Determine the [x, y] coordinate at the center of the cell enclosing the given text.  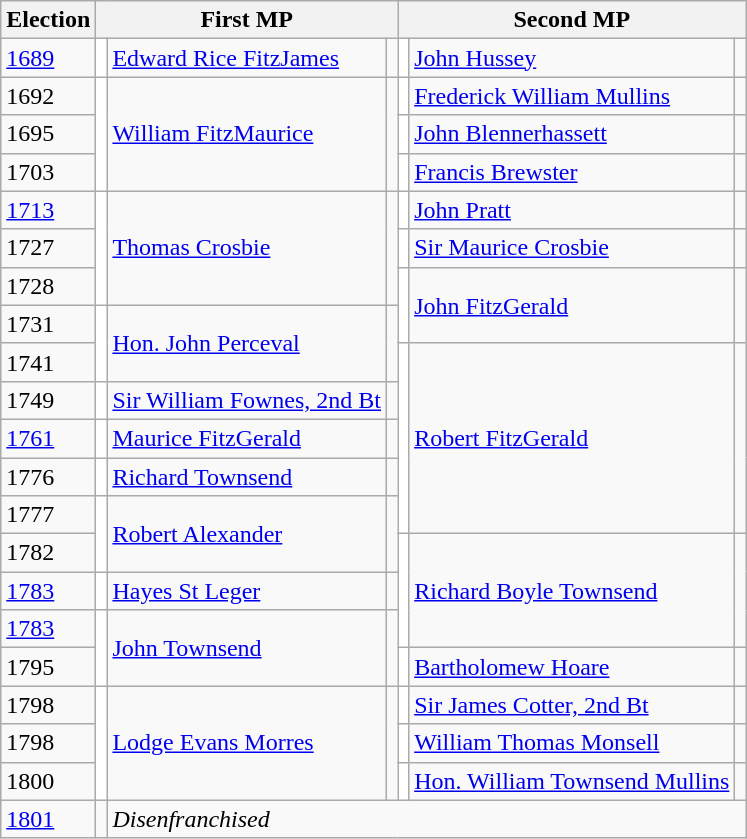
1727 [48, 248]
1741 [48, 362]
1777 [48, 515]
1689 [48, 58]
1695 [48, 134]
Frederick William Mullins [572, 96]
Richard Townsend [247, 477]
Maurice FitzGerald [247, 438]
1782 [48, 553]
Robert Alexander [247, 534]
Lodge Evans Morres [247, 743]
1801 [48, 819]
Edward Rice FitzJames [247, 58]
1749 [48, 400]
Bartholomew Hoare [572, 667]
Francis Brewster [572, 172]
John Blennerhassett [572, 134]
First MP [247, 20]
Thomas Crosbie [247, 248]
William FitzMaurice [247, 134]
Sir William Fownes, 2nd Bt [247, 400]
1713 [48, 210]
1731 [48, 324]
1692 [48, 96]
John Hussey [572, 58]
Hon. John Perceval [247, 343]
John FitzGerald [572, 305]
Richard Boyle Townsend [572, 591]
1795 [48, 667]
1761 [48, 438]
Sir Maurice Crosbie [572, 248]
1728 [48, 286]
Election [48, 20]
John Townsend [247, 648]
Sir James Cotter, 2nd Bt [572, 705]
William Thomas Monsell [572, 743]
Second MP [572, 20]
Hon. William Townsend Mullins [572, 781]
John Pratt [572, 210]
Hayes St Leger [247, 591]
1703 [48, 172]
1776 [48, 477]
Disenfranchised [426, 819]
1800 [48, 781]
Robert FitzGerald [572, 438]
